Return the (x, y) coordinate for the center point of the cell that contains the specified text.  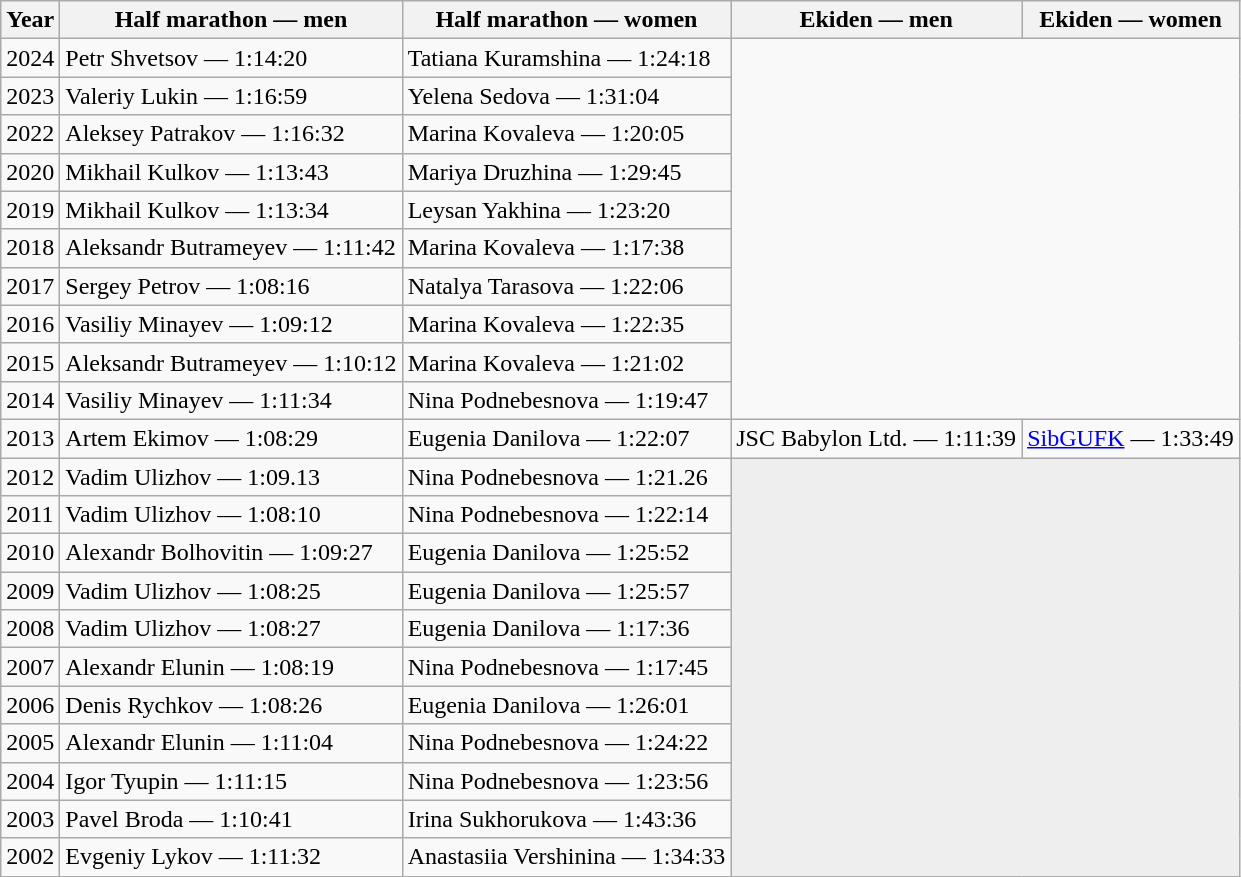
Aleksandr Butrameyev — 1:10:12 (231, 362)
Marina Kovaleva — 1:20:05 (566, 134)
Nina Podnebesnova — 1:19:47 (566, 400)
Anastasiia Vershinina — 1:34:33 (566, 857)
Artem Ekimov — 1:08:29 (231, 438)
Vasiliy Minayev — 1:11:34 (231, 400)
2006 (30, 705)
2024 (30, 58)
Eugenia Danilova — 1:26:01 (566, 705)
2002 (30, 857)
2014 (30, 400)
2017 (30, 286)
Denis Rychkov — 1:08:26 (231, 705)
2023 (30, 96)
Vadim Ulizhov — 1:08:25 (231, 591)
Ekiden — women (1131, 20)
Vadim Ulizhov — 1:08:27 (231, 629)
Nina Podnebesnova — 1:22:14 (566, 515)
2011 (30, 515)
Half marathon — women (566, 20)
Marina Kovaleva — 1:22:35 (566, 324)
SibGUFK — 1:33:49 (1131, 438)
Eugenia Danilova — 1:17:36 (566, 629)
2004 (30, 781)
Eugenia Danilova — 1:25:52 (566, 553)
Nina Podnebesnova — 1:23:56 (566, 781)
2013 (30, 438)
Nina Podnebesnova — 1:24:22 (566, 743)
Natalya Tarasova — 1:22:06 (566, 286)
Alexandr Elunin — 1:08:19 (231, 667)
JSC Babylon Ltd. — 1:11:39 (876, 438)
Evgeniy Lykov — 1:11:32 (231, 857)
2003 (30, 819)
Pavel Broda — 1:10:41 (231, 819)
Alexandr Elunin — 1:11:04 (231, 743)
Marina Kovaleva — 1:17:38 (566, 248)
2020 (30, 172)
2010 (30, 553)
2016 (30, 324)
Alexandr Bolhovitin — 1:09:27 (231, 553)
Eugenia Danilova — 1:25:57 (566, 591)
2005 (30, 743)
Year (30, 20)
Yelena Sedova — 1:31:04 (566, 96)
Vasiliy Minayev — 1:09:12 (231, 324)
Eugenia Danilova — 1:22:07 (566, 438)
Marina Kovaleva — 1:21:02 (566, 362)
Leysan Yakhina — 1:23:20 (566, 210)
Vadim Ulizhov — 1:09.13 (231, 477)
2022 (30, 134)
Tatiana Kuramshina — 1:24:18 (566, 58)
Igor Tyupin — 1:11:15 (231, 781)
Sergey Petrov — 1:08:16 (231, 286)
2008 (30, 629)
Nina Podnebesnova — 1:21.26 (566, 477)
2019 (30, 210)
Nina Podnebesnova — 1:17:45 (566, 667)
2007 (30, 667)
Mikhail Kulkov — 1:13:43 (231, 172)
Irina Sukhorukova — 1:43:36 (566, 819)
Aleksandr Butrameyev — 1:11:42 (231, 248)
Ekiden — men (876, 20)
Valeriy Lukin — 1:16:59 (231, 96)
Aleksey Patrakov — 1:16:32 (231, 134)
2012 (30, 477)
Petr Shvetsov — 1:14:20 (231, 58)
Half marathon — men (231, 20)
Mariya Druzhina — 1:29:45 (566, 172)
2009 (30, 591)
Mikhail Kulkov — 1:13:34 (231, 210)
2018 (30, 248)
2015 (30, 362)
Vadim Ulizhov — 1:08:10 (231, 515)
